Search for the cell housing the specified text and yield its [x, y] center coordinate. 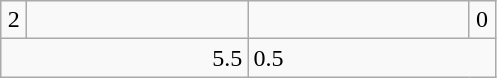
0.5 [372, 58]
0 [482, 20]
2 [14, 20]
5.5 [124, 58]
